Return the [x, y] coordinate for the center point of the cell that contains the specified text.  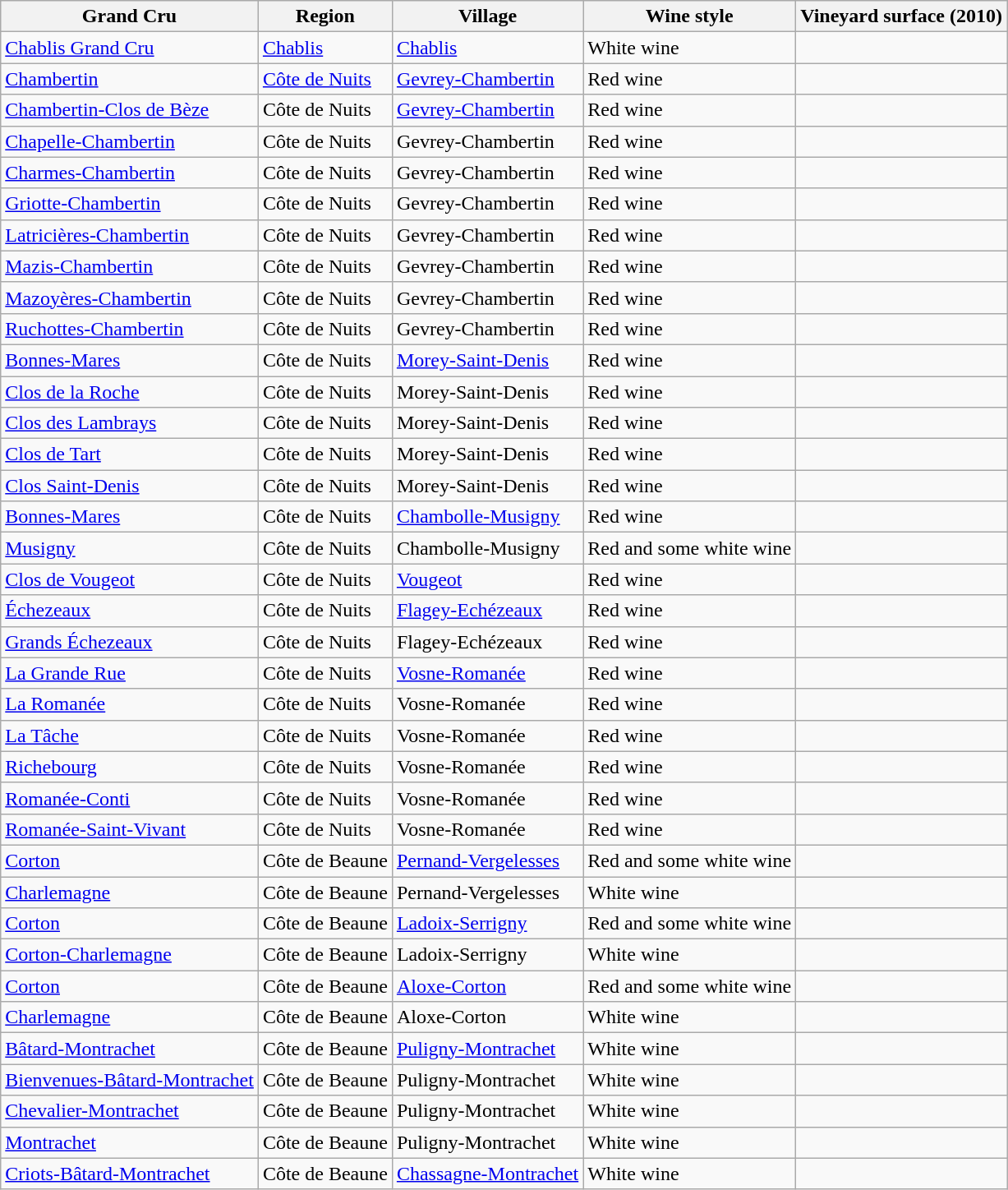
Clos de Tart [130, 454]
Mazoyères-Chambertin [130, 297]
Latricières-Chambertin [130, 235]
Charmes-Chambertin [130, 173]
Musigny [130, 548]
Clos Saint-Denis [130, 486]
Chassagne-Montrachet [487, 1174]
Chapelle-Chambertin [130, 141]
Bâtard-Montrachet [130, 1049]
La Romanée [130, 704]
Richebourg [130, 767]
Grands Échezeaux [130, 642]
Chambertin-Clos de Bèze [130, 110]
Ruchottes-Chambertin [130, 329]
Chablis Grand Cru [130, 48]
La Tâche [130, 736]
Échezeaux [130, 611]
Chevalier-Montrachet [130, 1111]
Wine style [690, 16]
Mazis-Chambertin [130, 266]
Criots-Bâtard-Montrachet [130, 1174]
Clos de Vougeot [130, 579]
Clos des Lambrays [130, 423]
Vineyard surface (2010) [902, 16]
Grand Cru [130, 16]
Romanée-Saint-Vivant [130, 829]
Clos de la Roche [130, 392]
Region [325, 16]
Corton-Charlemagne [130, 955]
Chambertin [130, 79]
Bienvenues-Bâtard-Montrachet [130, 1080]
Village [487, 16]
Griotte-Chambertin [130, 204]
Romanée-Conti [130, 798]
Vougeot [487, 579]
La Grande Rue [130, 673]
Montrachet [130, 1142]
